Identify which cell holds the provided text, then report its (X, Y) central coordinate. 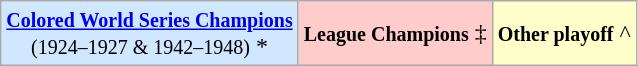
League Champions ‡ (395, 34)
Colored World Series Champions(1924–1927 & 1942–1948) * (150, 34)
Other playoff ^ (564, 34)
